Pinpoint the cell where the given text exists, returning its [x, y] midpoint coordinate. 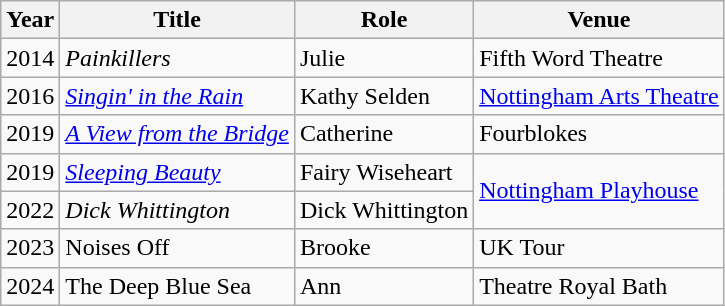
Julie [384, 58]
2014 [30, 58]
Sleeping Beauty [178, 172]
The Deep Blue Sea [178, 286]
Fairy Wiseheart [384, 172]
Nottingham Arts Theatre [600, 96]
Noises Off [178, 248]
Theatre Royal Bath [600, 286]
Painkillers [178, 58]
Brooke [384, 248]
Role [384, 20]
Singin' in the Rain [178, 96]
Fourblokes [600, 134]
UK Tour [600, 248]
Fifth Word Theatre [600, 58]
Catherine [384, 134]
Kathy Selden [384, 96]
2024 [30, 286]
2023 [30, 248]
Venue [600, 20]
A View from the Bridge [178, 134]
Ann [384, 286]
Title [178, 20]
2016 [30, 96]
Year [30, 20]
Nottingham Playhouse [600, 191]
2022 [30, 210]
